For the text-containing cell, return its midpoint in (X, Y) coordinate format. 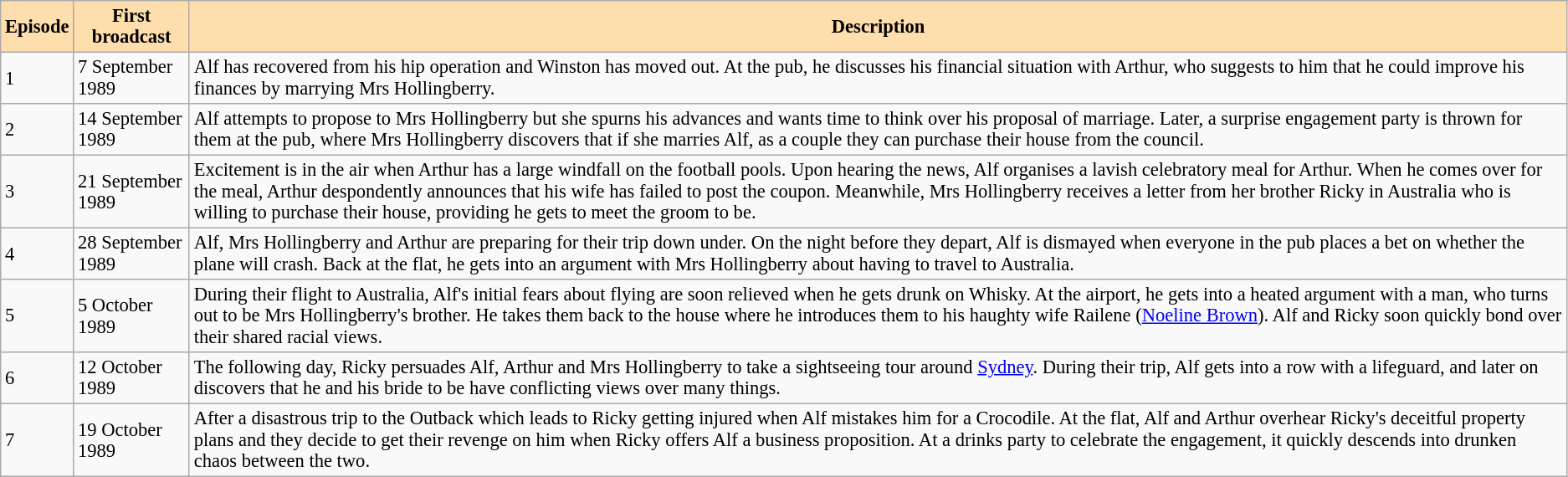
5 October 1989 (132, 316)
First broadcast (132, 27)
Episode (37, 27)
21 September 1989 (132, 191)
2 (37, 130)
12 October 1989 (132, 378)
1 (37, 78)
28 September 1989 (132, 254)
14 September 1989 (132, 130)
19 October 1989 (132, 440)
Description (878, 27)
7 September 1989 (132, 78)
4 (37, 254)
5 (37, 316)
3 (37, 191)
6 (37, 378)
7 (37, 440)
